Capture the cell that displays the provided text and extract its (x, y) central coordinate. 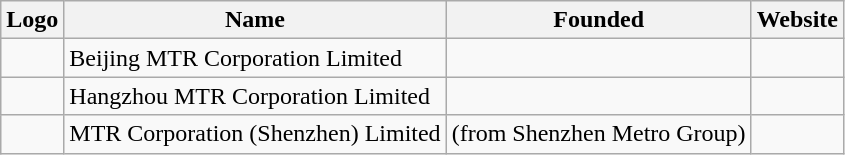
Website (797, 20)
Logo (32, 20)
MTR Corporation (Shenzhen) Limited (255, 134)
Name (255, 20)
Founded (598, 20)
Hangzhou MTR Corporation Limited (255, 96)
(from Shenzhen Metro Group) (598, 134)
Beijing MTR Corporation Limited (255, 58)
